Provide the [x, y] coordinate of the cell's center where the given text is located.  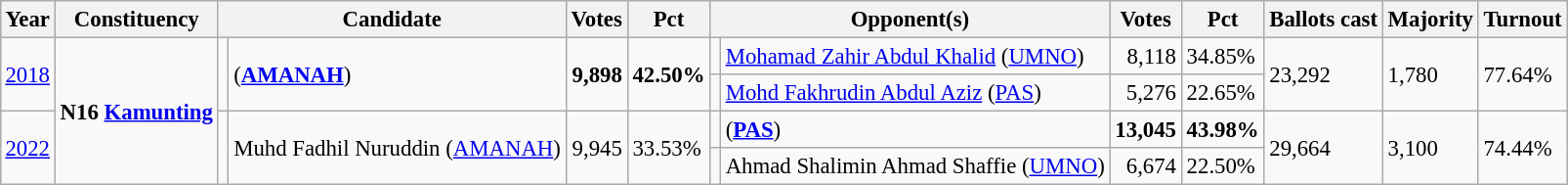
33.53% [668, 149]
Ballots cast [1323, 20]
22.50% [1223, 166]
Candidate [392, 20]
13,045 [1145, 130]
Mohamad Zahir Abdul Khalid (UMNO) [914, 56]
2022 [27, 149]
(PAS) [914, 130]
Opponent(s) [911, 20]
29,664 [1323, 149]
(AMANAH) [397, 74]
77.64% [1522, 74]
1,780 [1430, 74]
43.98% [1223, 130]
34.85% [1223, 56]
8,118 [1145, 56]
5,276 [1145, 93]
Ahmad Shalimin Ahmad Shaffie (UMNO) [914, 166]
9,945 [596, 149]
Muhd Fadhil Nuruddin (AMANAH) [397, 149]
42.50% [668, 74]
74.44% [1522, 149]
N16 Kamunting [137, 111]
Mohd Fakhrudin Abdul Aziz (PAS) [914, 93]
Constituency [137, 20]
3,100 [1430, 149]
2018 [27, 74]
Year [27, 20]
Turnout [1522, 20]
6,674 [1145, 166]
22.65% [1223, 93]
9,898 [596, 74]
Majority [1430, 20]
23,292 [1323, 74]
